Identify which cell holds the provided text, then report its (x, y) central coordinate. 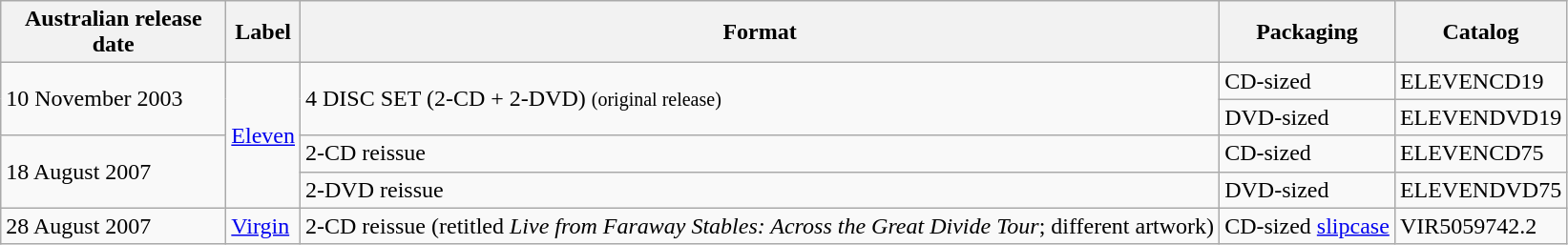
Label (263, 32)
ELEVENCD19 (1480, 81)
VIR5059742.2 (1480, 226)
28 August 2007 (114, 226)
ELEVENCD75 (1480, 153)
Eleven (263, 135)
2-DVD reissue (760, 190)
Catalog (1480, 32)
4 DISC SET (2-CD + 2-DVD) (original release) (760, 99)
10 November 2003 (114, 99)
18 August 2007 (114, 172)
ELEVENDVD19 (1480, 117)
2-CD reissue (760, 153)
2-CD reissue (retitled Live from Faraway Stables: Across the Great Divide Tour; different artwork) (760, 226)
Packaging (1307, 32)
Australian release date (114, 32)
Format (760, 32)
ELEVENDVD75 (1480, 190)
CD-sized slipcase (1307, 226)
Virgin (263, 226)
